Return the (X, Y) coordinate for the center point of the cell that contains the specified text.  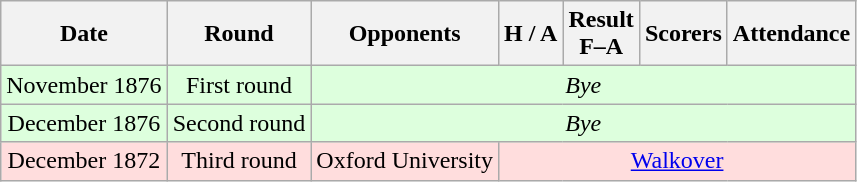
ResultF–A (601, 34)
First round (239, 85)
December 1876 (84, 123)
November 1876 (84, 85)
H / A (531, 34)
Third round (239, 161)
Scorers (683, 34)
Round (239, 34)
Opponents (405, 34)
Walkover (678, 161)
December 1872 (84, 161)
Second round (239, 123)
Attendance (791, 34)
Oxford University (405, 161)
Date (84, 34)
